Return [x, y] of the center of cell containing provided text 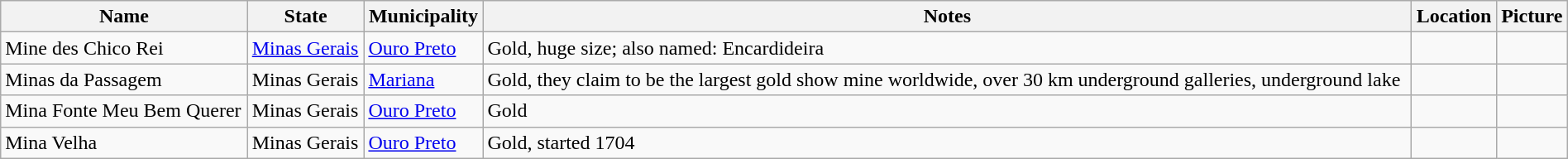
Picture [1532, 17]
State [306, 17]
Gold, started 1704 [948, 142]
Minas da Passagem [124, 79]
Gold, huge size; also named: Encardideira [948, 48]
Gold, they claim to be the largest gold show mine worldwide, over 30 km underground galleries, underground lake [948, 79]
Municipality [423, 17]
Name [124, 17]
Mina Fonte Meu Bem Querer [124, 111]
Mine des Chico Rei [124, 48]
Location [1454, 17]
Notes [948, 17]
Mariana [423, 79]
Mina Velha [124, 142]
Gold [948, 111]
